Capture the cell that displays the provided text and extract its [X, Y] central coordinate. 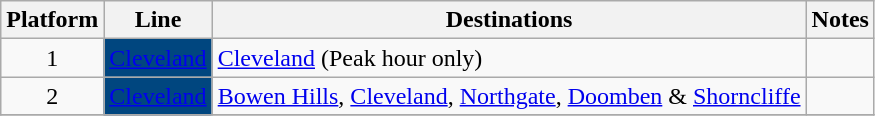
Bowen Hills, Cleveland, Northgate, Doomben & Shorncliffe [509, 96]
Platform [52, 20]
Notes [840, 20]
1 [52, 58]
2 [52, 96]
Line [158, 20]
Destinations [509, 20]
Cleveland (Peak hour only) [509, 58]
